Identify which cell holds the provided text, then report its [x, y] central coordinate. 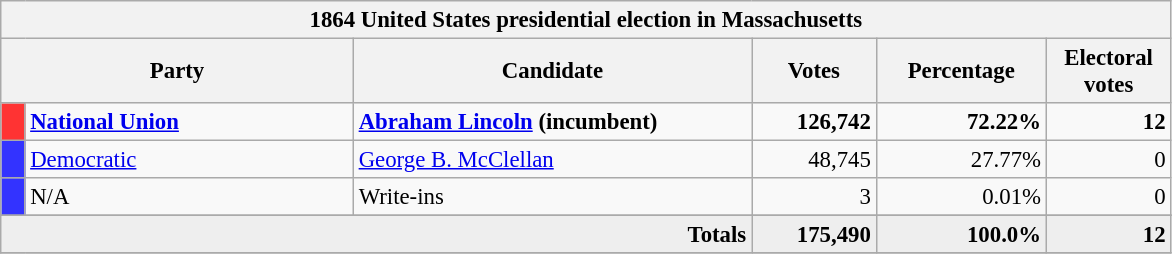
Abraham Lincoln (incumbent) [552, 122]
Write-ins [552, 197]
27.77% [961, 160]
Candidate [552, 72]
72.22% [961, 122]
Percentage [961, 72]
48,745 [814, 160]
Democratic [189, 160]
126,742 [814, 122]
Electoral votes [1108, 72]
N/A [189, 197]
National Union [189, 122]
3 [814, 197]
100.0% [961, 235]
George B. McClellan [552, 160]
0.01% [961, 197]
Votes [814, 72]
Totals [376, 235]
175,490 [814, 235]
1864 United States presidential election in Massachusetts [586, 20]
Party [178, 72]
